Extract the [X, Y] coordinate from the center of the cell holding the provided text.  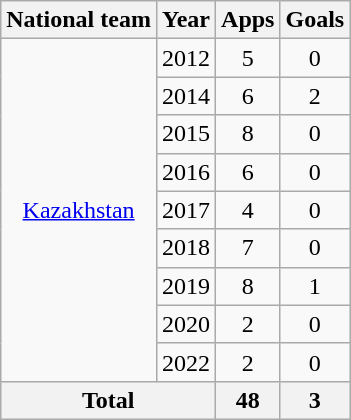
Kazakhstan [79, 210]
4 [248, 210]
2015 [186, 134]
3 [315, 400]
2022 [186, 362]
7 [248, 248]
Total [108, 400]
2016 [186, 172]
2018 [186, 248]
Apps [248, 20]
2012 [186, 58]
5 [248, 58]
1 [315, 286]
2014 [186, 96]
Goals [315, 20]
2020 [186, 324]
48 [248, 400]
2019 [186, 286]
Year [186, 20]
2017 [186, 210]
National team [79, 20]
